Locate the cell with the specified text and output its (x, y) center coordinate. 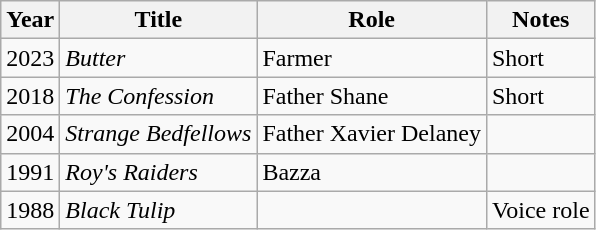
Voice role (540, 210)
Strange Bedfellows (158, 134)
Year (30, 20)
Bazza (372, 172)
2023 (30, 58)
Father Xavier Delaney (372, 134)
Role (372, 20)
Black Tulip (158, 210)
Farmer (372, 58)
Father Shane (372, 96)
Notes (540, 20)
Butter (158, 58)
1988 (30, 210)
Title (158, 20)
2004 (30, 134)
The Confession (158, 96)
1991 (30, 172)
2018 (30, 96)
Roy's Raiders (158, 172)
